Pinpoint the cell where the given text exists, returning its (X, Y) midpoint coordinate. 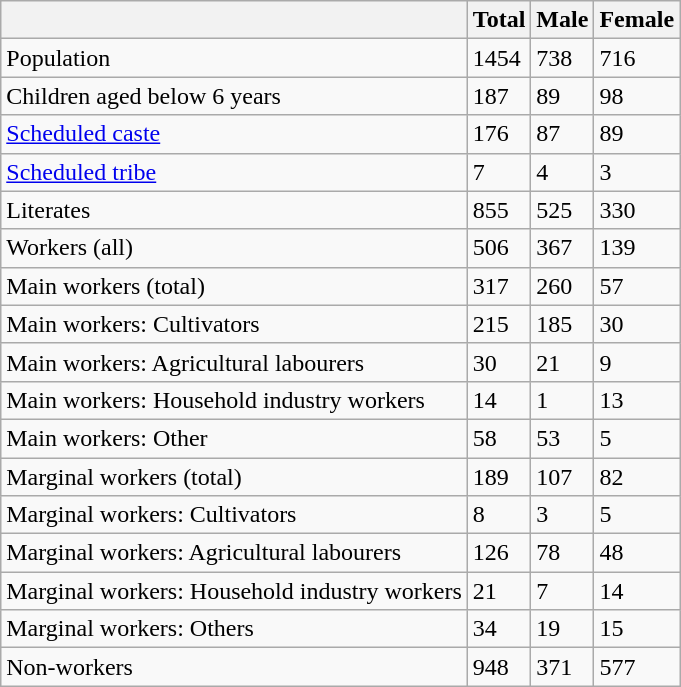
738 (562, 58)
189 (499, 477)
187 (499, 96)
82 (637, 477)
506 (499, 248)
78 (562, 553)
Scheduled tribe (234, 172)
176 (499, 134)
139 (637, 248)
Main workers (total) (234, 286)
98 (637, 96)
1 (562, 400)
Main workers: Other (234, 438)
525 (562, 210)
Literates (234, 210)
Population (234, 58)
185 (562, 324)
855 (499, 210)
Non-workers (234, 667)
34 (499, 629)
13 (637, 400)
Marginal workers: Household industry workers (234, 591)
126 (499, 553)
Main workers: Cultivators (234, 324)
371 (562, 667)
Marginal workers: Agricultural labourers (234, 553)
716 (637, 58)
Total (499, 20)
Children aged below 6 years (234, 96)
330 (637, 210)
1454 (499, 58)
Scheduled caste (234, 134)
Marginal workers: Cultivators (234, 515)
260 (562, 286)
367 (562, 248)
9 (637, 362)
8 (499, 515)
Main workers: Agricultural labourers (234, 362)
215 (499, 324)
Marginal workers (total) (234, 477)
Main workers: Household industry workers (234, 400)
Male (562, 20)
48 (637, 553)
317 (499, 286)
19 (562, 629)
15 (637, 629)
577 (637, 667)
4 (562, 172)
58 (499, 438)
Workers (all) (234, 248)
87 (562, 134)
Marginal workers: Others (234, 629)
53 (562, 438)
948 (499, 667)
Female (637, 20)
57 (637, 286)
107 (562, 477)
